Output the [X, Y] coordinate of the center of the cell containing the given text.  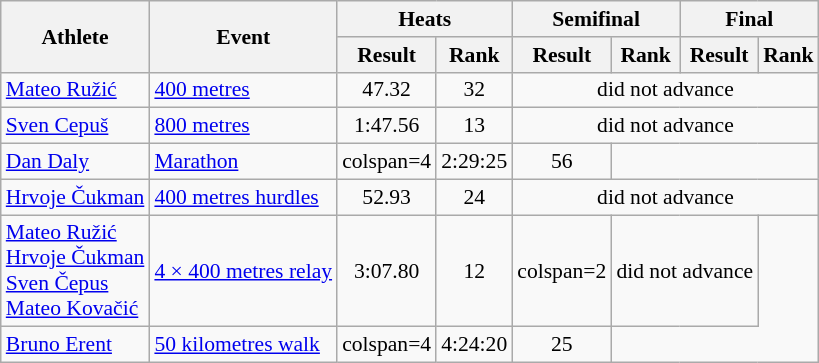
56 [562, 162]
47.32 [386, 90]
13 [474, 126]
Marathon [243, 162]
Mateo RužićHrvoje ČukmanSven ČepusMateo Kovačić [76, 271]
25 [562, 345]
Sven Cepuš [76, 126]
2:29:25 [474, 162]
800 metres [243, 126]
1:47.56 [386, 126]
50 kilometres walk [243, 345]
Hrvoje Čukman [76, 197]
Final [750, 19]
Mateo Ružić [76, 90]
3:07.80 [386, 271]
Athlete [76, 36]
52.93 [386, 197]
400 metres hurdles [243, 197]
400 metres [243, 90]
colspan=2 [562, 271]
Heats [424, 19]
Event [243, 36]
4:24:20 [474, 345]
Bruno Erent [76, 345]
12 [474, 271]
Dan Daly [76, 162]
Semifinal [596, 19]
4 × 400 metres relay [243, 271]
24 [474, 197]
32 [474, 90]
